For the text-containing cell, return its midpoint in [X, Y] coordinate format. 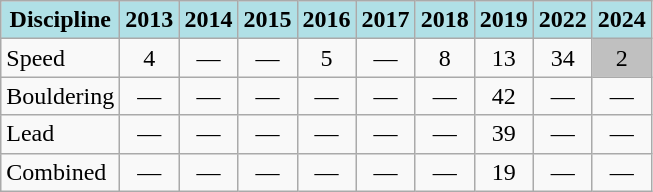
34 [562, 58]
2022 [562, 20]
Discipline [60, 20]
2014 [208, 20]
2013 [150, 20]
19 [504, 172]
Bouldering [60, 96]
2024 [622, 20]
2018 [444, 20]
2017 [386, 20]
8 [444, 58]
2 [622, 58]
42 [504, 96]
13 [504, 58]
2019 [504, 20]
Lead [60, 134]
Combined [60, 172]
4 [150, 58]
39 [504, 134]
2015 [268, 20]
Speed [60, 58]
5 [326, 58]
2016 [326, 20]
